Return [X, Y] of the center of cell containing provided text 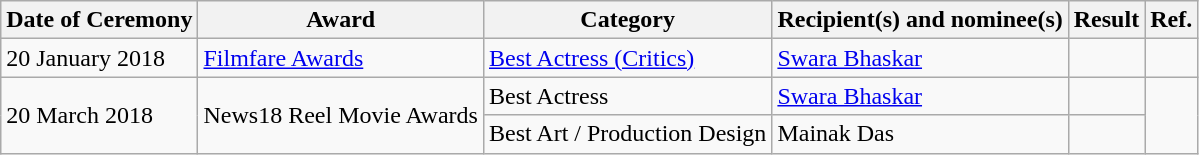
Filmfare Awards [340, 58]
20 March 2018 [100, 115]
Best Art / Production Design [627, 134]
Date of Ceremony [100, 20]
Recipient(s) and nominee(s) [920, 20]
Category [627, 20]
20 January 2018 [100, 58]
Ref. [1172, 20]
Best Actress (Critics) [627, 58]
News18 Reel Movie Awards [340, 115]
Award [340, 20]
Result [1106, 20]
Best Actress [627, 96]
Mainak Das [920, 134]
